Extract the [x, y] coordinate from the center of the cell holding the provided text.  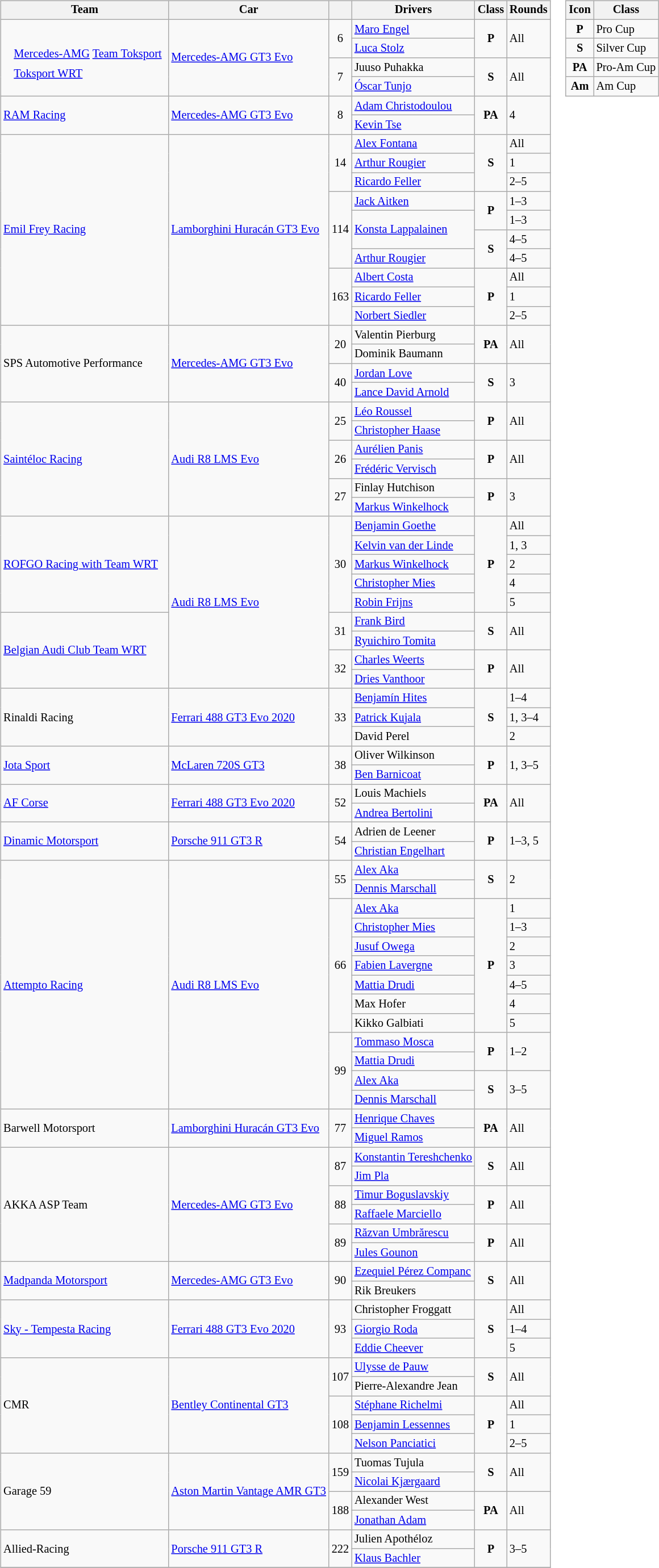
Nicolai Kjærgaard [414, 1482]
Dominik Baumann [414, 354]
Adam Christodoulou [414, 106]
188 [340, 1511]
Miguel Ramos [414, 1138]
McLaren 720S GT3 [249, 764]
Saintéloc Racing [84, 459]
Am Cup [626, 86]
87 [340, 1166]
1, 3–4 [528, 717]
Belgian Audi Club Team WRT [84, 651]
Tuomas Tujula [414, 1463]
Drivers [414, 10]
Léo Roussel [414, 411]
Louis Machiels [414, 794]
159 [340, 1472]
Klaus Bachler [414, 1558]
90 [340, 1281]
Pro-Am Cup [626, 68]
Christian Engelhart [414, 851]
Andrea Bertolini [414, 813]
Maro Engel [414, 29]
Mercedes-AMG Team Toksport Toksport WRT [84, 58]
Norbert Siedler [414, 316]
Konstantin Tereshchenko [414, 1157]
14 [340, 162]
Kevin Tse [414, 125]
88 [340, 1204]
8 [340, 115]
ROFGO Racing with Team WRT [84, 564]
Christopher Froggatt [414, 1310]
89 [340, 1243]
Ben Barnicoat [414, 775]
108 [340, 1424]
AF Corse [84, 803]
Henrique Chaves [414, 1119]
Barwell Motorsport [84, 1128]
Am [579, 86]
Pro Cup [626, 29]
Juuso Puhakka [414, 68]
1, 3–5 [528, 764]
33 [340, 717]
Dinamic Motorsport [84, 842]
25 [340, 420]
Ulysse de Pauw [414, 1367]
Patrick Kujala [414, 717]
CMR [84, 1405]
1–3, 5 [528, 842]
Kelvin van der Linde [414, 545]
Benjamin Lessennes [414, 1424]
Aston Martin Vantage AMR GT3 [249, 1491]
Giorgio Roda [414, 1329]
55 [340, 879]
40 [340, 383]
114 [340, 229]
Pierre-Alexandre Jean [414, 1386]
7 [340, 77]
Dries Vanthoor [414, 679]
Jota Sport [84, 764]
1–2 [528, 1052]
Benjamin Goethe [414, 526]
Fabien Lavergne [414, 965]
Jonathan Adam [414, 1520]
Car [249, 10]
Max Hofer [414, 1004]
Eddie Cheever [414, 1348]
6 [340, 39]
Team [84, 10]
31 [340, 632]
Aurélien Panis [414, 450]
Rinaldi Racing [84, 717]
Jusuf Owega [414, 947]
Adrien de Leener [414, 832]
Sky - Tempesta Racing [84, 1329]
Christopher Haase [414, 430]
Madpanda Motorsport [84, 1281]
Ryuichiro Tomita [414, 641]
Jim Pla [414, 1176]
Albert Costa [414, 278]
Óscar Tunjo [414, 86]
Finlay Hutchison [414, 488]
SPS Automotive Performance [84, 363]
Frank Bird [414, 622]
26 [340, 459]
66 [340, 965]
Tommaso Mosca [414, 1042]
Valentin Pierburg [414, 335]
Ezequiel Pérez Companc [414, 1272]
Konsta Lappalainen [414, 229]
163 [340, 296]
Kikko Galbiati [414, 1023]
AKKA ASP Team [84, 1205]
107 [340, 1377]
1, 3 [528, 545]
54 [340, 842]
Timur Boguslavskiy [414, 1195]
Mercedes-AMG Team Toksport [87, 53]
Silver Cup [626, 48]
Nelson Panciatici [414, 1444]
32 [340, 669]
Frédéric Vervisch [414, 469]
Rik Breukers [414, 1291]
Oliver Wilkinson [414, 755]
77 [340, 1128]
Attempto Racing [84, 985]
Toksport WRT [87, 74]
38 [340, 764]
99 [340, 1071]
Stéphane Richelmi [414, 1406]
Robin Frijns [414, 603]
Julien Apothéloz [414, 1539]
David Perel [414, 737]
Garage 59 [84, 1491]
93 [340, 1329]
Jack Aitken [414, 201]
Alex Fontana [414, 144]
Icon [579, 10]
Jules Gounon [414, 1252]
Luca Stolz [414, 48]
Jordan Love [414, 373]
20 [340, 344]
Lance David Arnold [414, 392]
Bentley Continental GT3 [249, 1405]
Benjamín Hites [414, 698]
Alexander West [414, 1501]
Rounds [528, 10]
Emil Frey Racing [84, 229]
Raffaele Marciello [414, 1214]
30 [340, 564]
27 [340, 497]
Allied-Racing [84, 1548]
Răzvan Umbrărescu [414, 1234]
222 [340, 1548]
52 [340, 803]
RAM Racing [84, 115]
Charles Weerts [414, 660]
